Return [x, y] of the center of cell containing provided text 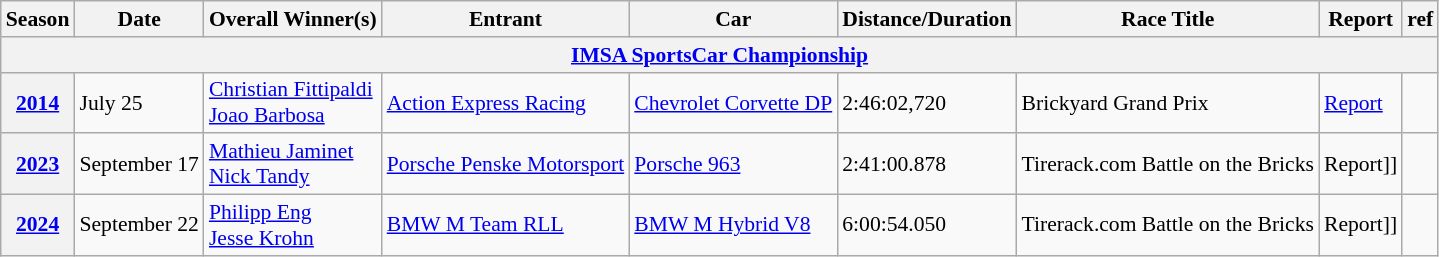
Distance/Duration [926, 19]
September 17 [138, 164]
2:41:00.878 [926, 164]
2:46:02,720 [926, 102]
Christian Fittipaldi Joao Barbosa [293, 102]
Race Title [1167, 19]
Mathieu Jaminet Nick Tandy [293, 164]
BMW M Team RLL [506, 226]
Car [733, 19]
Date [138, 19]
Entrant [506, 19]
Brickyard Grand Prix [1167, 102]
2023 [38, 164]
July 25 [138, 102]
Season [38, 19]
Chevrolet Corvette DP [733, 102]
6:00:54.050 [926, 226]
IMSA SportsCar Championship [720, 55]
BMW M Hybrid V8 [733, 226]
ref [1420, 19]
September 22 [138, 226]
2014 [38, 102]
Overall Winner(s) [293, 19]
Philipp Eng Jesse Krohn [293, 226]
Porsche Penske Motorsport [506, 164]
2024 [38, 226]
Porsche 963 [733, 164]
Action Express Racing [506, 102]
